From the cell containing the given text, extract its center point as [X, Y] coordinate. 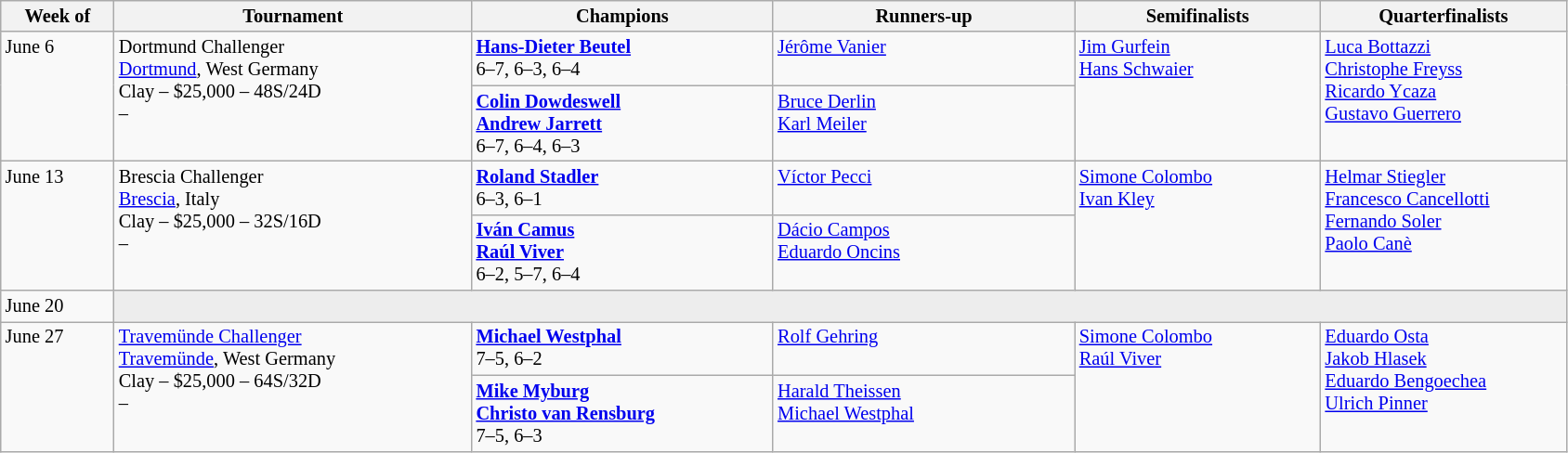
June 6 [58, 97]
June 13 [58, 225]
Hans-Dieter Beutel 6–7, 6–3, 6–4 [622, 58]
Colin Dowdeswell Andrew Jarrett6–7, 6–4, 6–3 [622, 123]
Quarterfinalists [1444, 16]
Simone Colombo Ivan Kley [1198, 225]
Helmar Stiegler Francesco Cancellotti Fernando Soler Paolo Canè [1444, 225]
Jérôme Vanier [923, 58]
Iván Camus Raúl Viver6–2, 5–7, 6–4 [622, 252]
Brescia Challenger Brescia, ItalyClay – $25,000 – 32S/16D – [294, 225]
Víctor Pecci [923, 188]
Runners-up [923, 16]
Dácio Campos Eduardo Oncins [923, 252]
Bruce Derlin Karl Meiler [923, 123]
Luca Bottazzi Christophe Freyss Ricardo Ycaza Gustavo Guerrero [1444, 97]
Tournament [294, 16]
Semifinalists [1198, 16]
Rolf Gehring [923, 348]
Champions [622, 16]
June 27 [58, 386]
June 20 [58, 306]
Dortmund Challenger Dortmund, West GermanyClay – $25,000 – 48S/24D – [294, 97]
Eduardo Osta Jakob Hlasek Eduardo Bengoechea Ulrich Pinner [1444, 386]
Roland Stadler 6–3, 6–1 [622, 188]
Week of [58, 16]
Harald Theissen Michael Westphal [923, 413]
Mike Myburg Christo van Rensburg7–5, 6–3 [622, 413]
Jim Gurfein Hans Schwaier [1198, 97]
Travemünde Challenger Travemünde, West GermanyClay – $25,000 – 64S/32D – [294, 386]
Michael Westphal 7–5, 6–2 [622, 348]
Simone Colombo Raúl Viver [1198, 386]
